Search for the cell housing the specified text and yield its [X, Y] center coordinate. 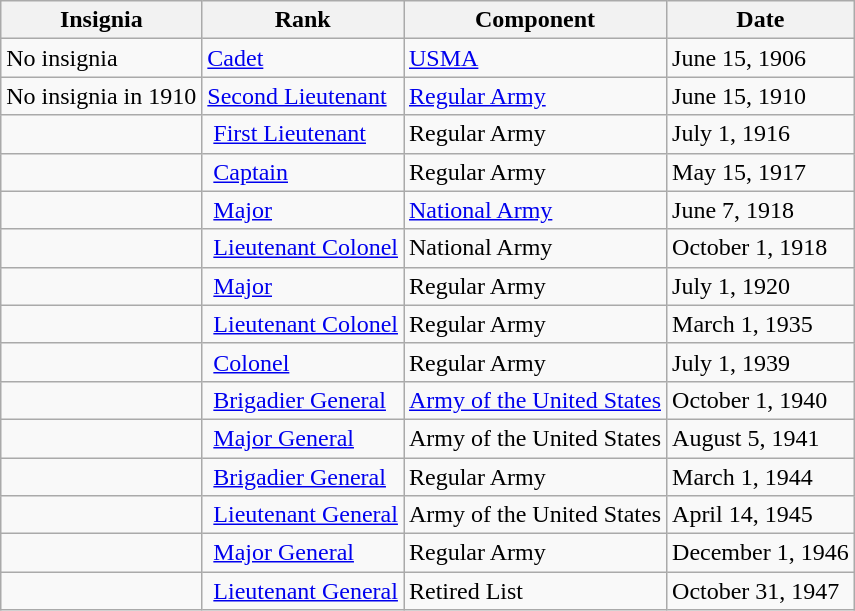
March 1, 1944 [761, 477]
December 1, 1946 [761, 553]
Retired List [536, 591]
March 1, 1935 [761, 324]
Component [536, 20]
No insignia [102, 58]
Colonel [303, 362]
Date [761, 20]
October 1, 1918 [761, 248]
USMA [536, 58]
Rank [303, 20]
October 31, 1947 [761, 591]
No insignia in 1910 [102, 96]
June 7, 1918 [761, 210]
August 5, 1941 [761, 438]
June 15, 1910 [761, 96]
Captain [303, 172]
June 15, 1906 [761, 58]
Insignia [102, 20]
April 14, 1945 [761, 515]
First Lieutenant [303, 134]
Second Lieutenant [303, 96]
July 1, 1916 [761, 134]
May 15, 1917 [761, 172]
July 1, 1920 [761, 286]
July 1, 1939 [761, 362]
October 1, 1940 [761, 400]
Cadet [303, 58]
